Scan for the cell matching the given text and deliver its [x, y] coordinate at center. 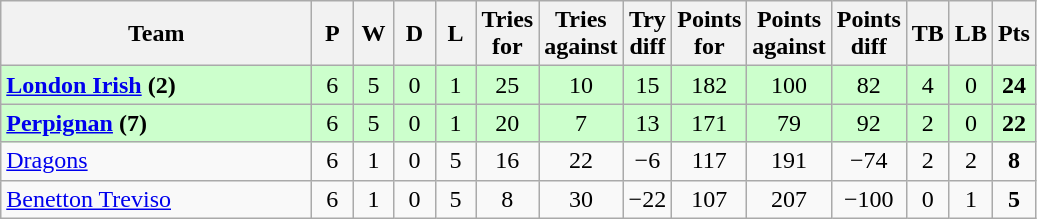
−74 [868, 161]
15 [648, 85]
W [374, 34]
25 [508, 85]
D [414, 34]
Pts [1014, 34]
117 [710, 161]
Team [156, 34]
20 [508, 123]
191 [789, 161]
L [456, 34]
LB [970, 34]
Perpignan (7) [156, 123]
100 [789, 85]
171 [710, 123]
Tries against [581, 34]
207 [789, 199]
92 [868, 123]
P [332, 34]
16 [508, 161]
−22 [648, 199]
TB [928, 34]
−6 [648, 161]
Points diff [868, 34]
Tries for [508, 34]
24 [1014, 85]
182 [710, 85]
82 [868, 85]
79 [789, 123]
4 [928, 85]
7 [581, 123]
13 [648, 123]
−100 [868, 199]
London Irish (2) [156, 85]
Points against [789, 34]
107 [710, 199]
Points for [710, 34]
Dragons [156, 161]
30 [581, 199]
10 [581, 85]
Try diff [648, 34]
Benetton Treviso [156, 199]
